Locate the cell with the specified text and output its (X, Y) center coordinate. 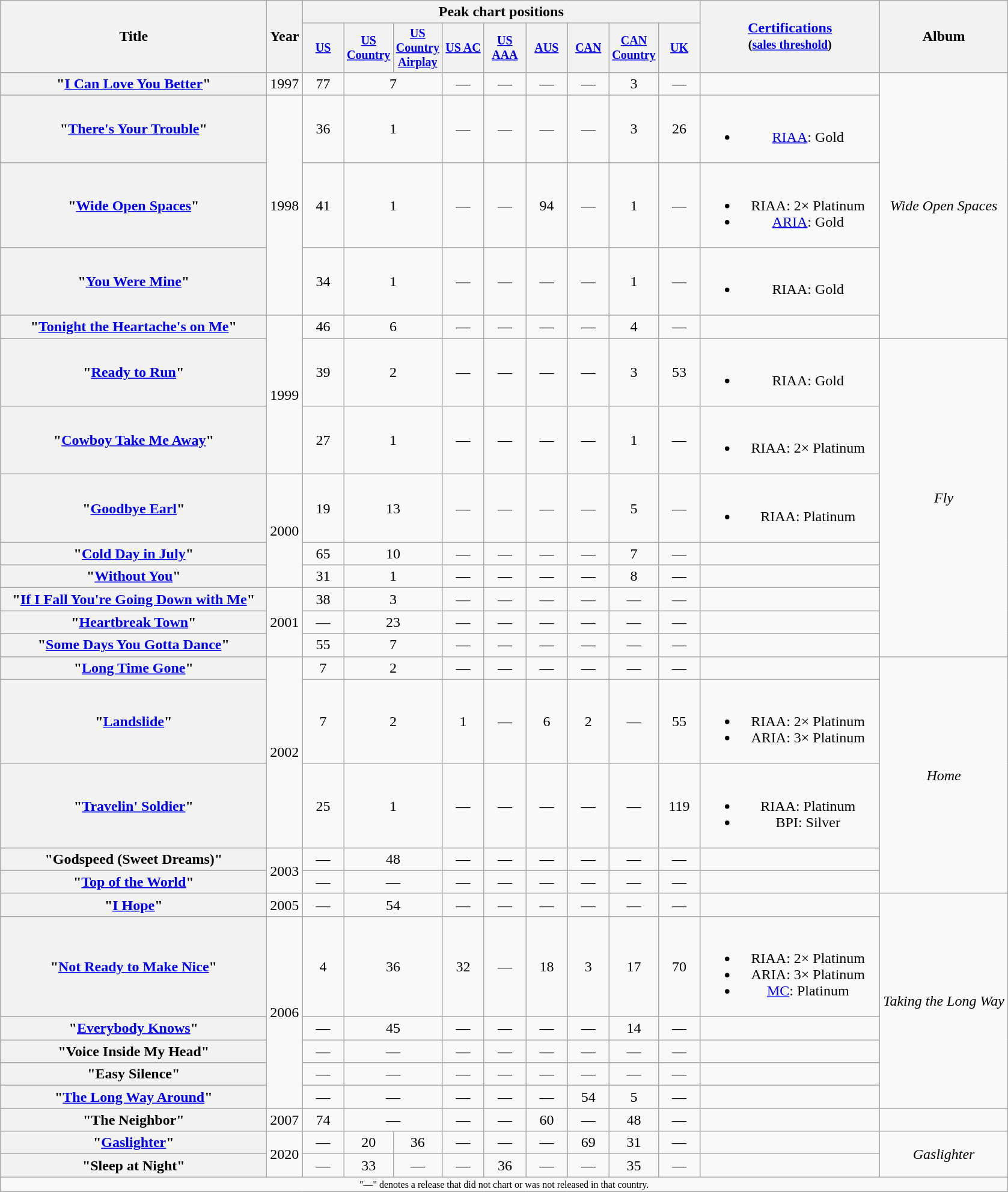
"Heartbreak Town" (133, 622)
Album (944, 37)
US (323, 48)
RIAA: 2× PlatinumARIA: 3× PlatinumMC: Platinum (790, 967)
119 (679, 805)
25 (323, 805)
RIAA: 2× PlatinumARIA: Gold (790, 205)
1998 (285, 205)
60 (547, 1120)
Year (285, 37)
"Godspeed (Sweet Dreams)" (133, 859)
"Ready to Run" (133, 373)
20 (368, 1143)
CAN (588, 48)
"Wide Open Spaces" (133, 205)
UK (679, 48)
Title (133, 37)
Certifications(sales threshold) (790, 37)
2020 (285, 1154)
"Tonight the Heartache's on Me" (133, 327)
Peak chart positions (501, 12)
2002 (285, 752)
"Travelin' Soldier" (133, 805)
Home (944, 775)
"Goodbye Earl" (133, 509)
USCountry (368, 48)
53 (679, 373)
65 (323, 554)
"Top of the World" (133, 882)
RIAA: PlatinumBPI: Silver (790, 805)
"If I Fall You're Going Down with Me" (133, 599)
"Landslide" (133, 721)
2005 (285, 905)
26 (679, 129)
39 (323, 373)
"Sleep at Night" (133, 1166)
2000 (285, 531)
Gaslighter (944, 1154)
27 (323, 440)
RIAA: 2× PlatinumARIA: 3× Platinum (790, 721)
2003 (285, 870)
"—" denotes a release that did not chart or was not released in that country. (504, 1184)
"I Hope" (133, 905)
2006 (285, 1012)
Wide Open Spaces (944, 205)
69 (588, 1143)
77 (323, 84)
RIAA: 2× Platinum (790, 440)
CANCountry (634, 48)
1997 (285, 84)
"Cold Day in July" (133, 554)
34 (323, 281)
AUS (547, 48)
Taking the Long Way (944, 1000)
2007 (285, 1120)
"Not Ready to Make Nice" (133, 967)
74 (323, 1120)
94 (547, 205)
RIAA: Platinum (790, 509)
17 (634, 967)
"Cowboy Take Me Away" (133, 440)
"The Neighbor" (133, 1120)
"I Can Love You Better" (133, 84)
"There's Your Trouble" (133, 129)
8 (634, 576)
23 (393, 622)
"Without You" (133, 576)
18 (547, 967)
45 (393, 1028)
Fly (944, 498)
70 (679, 967)
13 (393, 509)
"You Were Mine" (133, 281)
"Some Days You Gotta Dance" (133, 645)
35 (634, 1166)
14 (634, 1028)
USCountryAirplay (418, 48)
"The Long Way Around" (133, 1097)
"Easy Silence" (133, 1074)
"Everybody Knows" (133, 1028)
1999 (285, 395)
33 (368, 1166)
US AC (463, 48)
19 (323, 509)
10 (393, 554)
46 (323, 327)
2001 (285, 622)
"Long Time Gone" (133, 668)
"Voice Inside My Head" (133, 1051)
US AAA (505, 48)
"Gaslighter" (133, 1143)
41 (323, 205)
38 (323, 599)
32 (463, 967)
